From the cell containing the given text, extract its center point as [X, Y] coordinate. 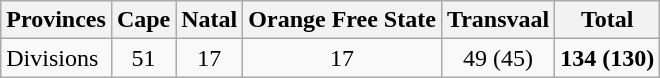
Cape [143, 20]
51 [143, 58]
Total [608, 20]
Provinces [56, 20]
Orange Free State [342, 20]
Natal [210, 20]
49 (45) [498, 58]
Divisions [56, 58]
Transvaal [498, 20]
134 (130) [608, 58]
